For the text-containing cell, return its midpoint in (X, Y) coordinate format. 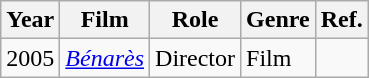
Year (30, 20)
2005 (30, 58)
Bénarès (105, 58)
Role (196, 20)
Ref. (342, 20)
Director (196, 58)
Genre (278, 20)
